From the cell containing the given text, extract its center point as [x, y] coordinate. 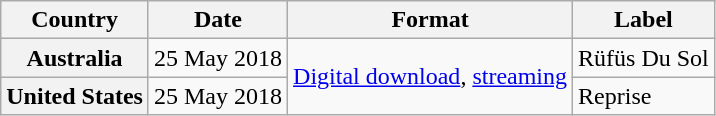
Date [218, 20]
Format [430, 20]
United States [75, 96]
Rüfüs Du Sol [644, 58]
Digital download, streaming [430, 77]
Country [75, 20]
Label [644, 20]
Reprise [644, 96]
Australia [75, 58]
